Pinpoint the cell where the given text exists, returning its [X, Y] midpoint coordinate. 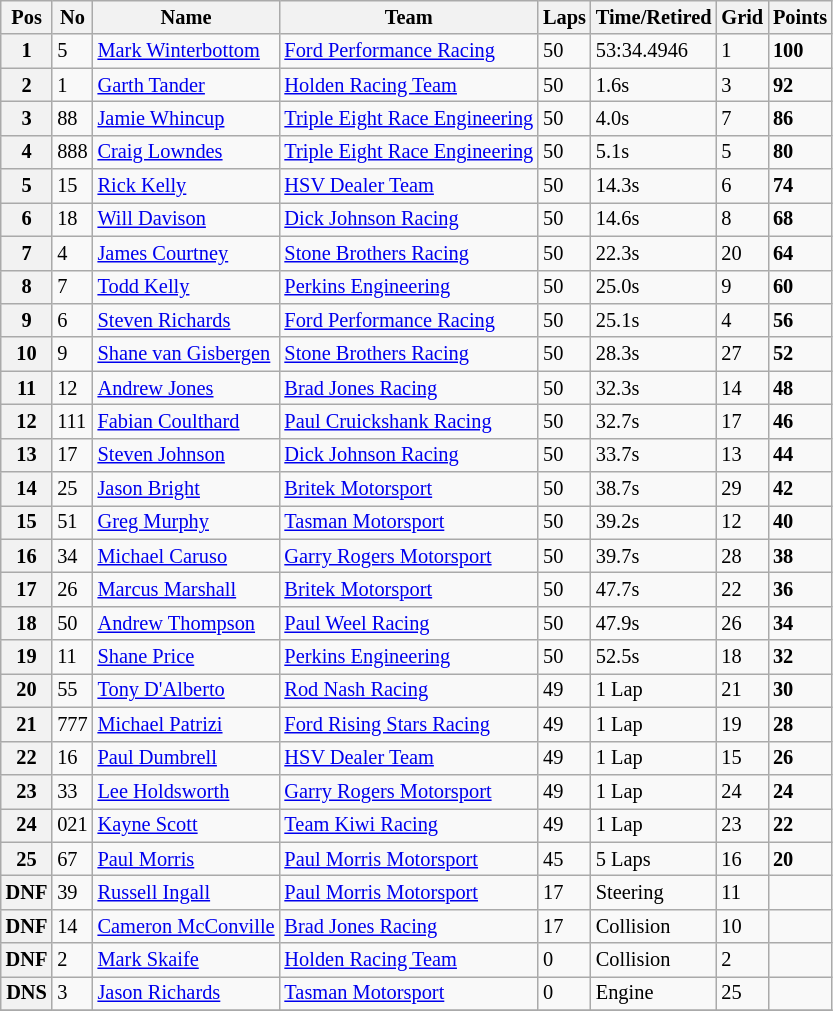
52.5s [654, 657]
111 [72, 421]
14.6s [654, 219]
Ford Rising Stars Racing [408, 724]
Michael Caruso [186, 556]
Jason Richards [186, 993]
32 [800, 657]
Laps [564, 17]
44 [800, 455]
40 [800, 522]
5 Laps [654, 859]
777 [72, 724]
Garth Tander [186, 85]
52 [800, 354]
Paul Cruickshank Racing [408, 421]
53:34.4946 [654, 51]
Mark Skaife [186, 960]
Mark Winterbottom [186, 51]
88 [72, 118]
Steven Richards [186, 320]
Andrew Thompson [186, 623]
No [72, 17]
Jason Bright [186, 489]
38 [800, 556]
80 [800, 152]
47.7s [654, 589]
46 [800, 421]
Team Kiwi Racing [408, 825]
67 [72, 859]
4.0s [654, 118]
Pos [27, 17]
Steering [654, 892]
33.7s [654, 455]
Will Davison [186, 219]
DNS [27, 993]
86 [800, 118]
Tony D'Alberto [186, 690]
Kayne Scott [186, 825]
Time/Retired [654, 17]
Russell Ingall [186, 892]
Team [408, 17]
45 [564, 859]
30 [800, 690]
Shane van Gisbergen [186, 354]
28.3s [654, 354]
100 [800, 51]
22.3s [654, 253]
32.7s [654, 421]
42 [800, 489]
32.3s [654, 388]
Marcus Marshall [186, 589]
Grid [742, 17]
James Courtney [186, 253]
33 [72, 791]
36 [800, 589]
Jamie Whincup [186, 118]
74 [800, 186]
47.9s [654, 623]
5.1s [654, 152]
888 [72, 152]
Lee Holdsworth [186, 791]
25.1s [654, 320]
55 [72, 690]
Engine [654, 993]
27 [742, 354]
Andrew Jones [186, 388]
39 [72, 892]
25.0s [654, 287]
Todd Kelly [186, 287]
60 [800, 287]
Points [800, 17]
Greg Murphy [186, 522]
Paul Morris [186, 859]
Steven Johnson [186, 455]
021 [72, 825]
Name [186, 17]
56 [800, 320]
Paul Dumbrell [186, 758]
Craig Lowndes [186, 152]
51 [72, 522]
48 [800, 388]
39.7s [654, 556]
68 [800, 219]
Cameron McConville [186, 926]
39.2s [654, 522]
Rick Kelly [186, 186]
38.7s [654, 489]
92 [800, 85]
64 [800, 253]
Paul Weel Racing [408, 623]
Rod Nash Racing [408, 690]
14.3s [654, 186]
Michael Patrizi [186, 724]
Shane Price [186, 657]
29 [742, 489]
1.6s [654, 85]
Fabian Coulthard [186, 421]
